Return (x, y) of the center of cell containing provided text 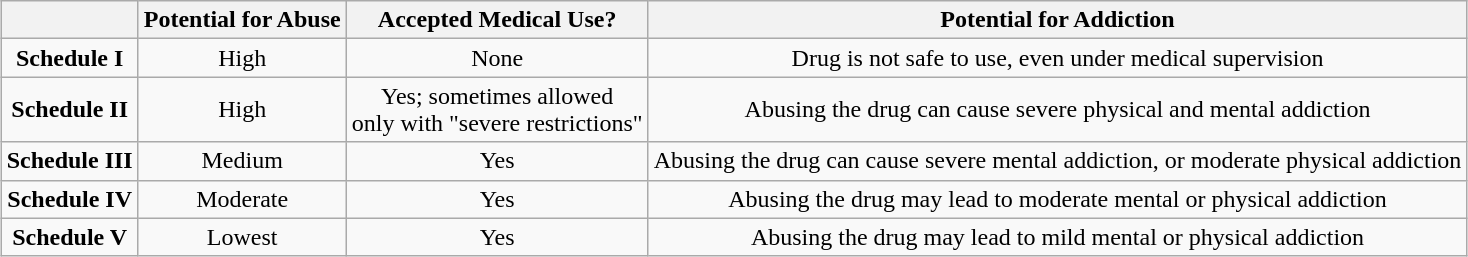
Abusing the drug can cause severe mental addiction, or moderate physical addiction (1058, 161)
Schedule V (70, 237)
Lowest (242, 237)
Medium (242, 161)
Abusing the drug can cause severe physical and mental addiction (1058, 110)
Abusing the drug may lead to moderate mental or physical addiction (1058, 199)
Schedule II (70, 110)
Drug is not safe to use, even under medical supervision (1058, 58)
Yes; sometimes allowedonly with "severe restrictions" (497, 110)
Schedule IV (70, 199)
Accepted Medical Use? (497, 20)
Potential for Abuse (242, 20)
Schedule I (70, 58)
Abusing the drug may lead to mild mental or physical addiction (1058, 237)
Moderate (242, 199)
Potential for Addiction (1058, 20)
Schedule III (70, 161)
None (497, 58)
